Pinpoint the cell where the given text exists, returning its [x, y] midpoint coordinate. 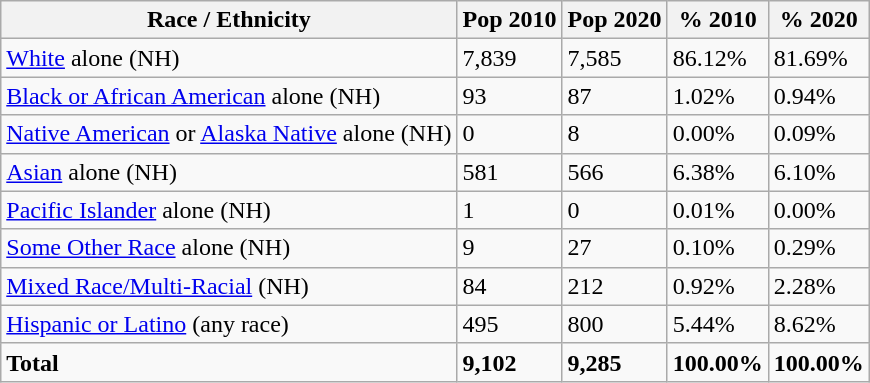
800 [614, 324]
9,285 [614, 362]
27 [614, 248]
1 [510, 210]
Pop 2010 [510, 20]
0.29% [818, 248]
7,585 [614, 58]
2.28% [818, 286]
1.02% [718, 96]
81.69% [818, 58]
0.10% [718, 248]
93 [510, 96]
86.12% [718, 58]
Pop 2020 [614, 20]
Black or African American alone (NH) [229, 96]
84 [510, 286]
566 [614, 172]
0.92% [718, 286]
0.94% [818, 96]
Some Other Race alone (NH) [229, 248]
Hispanic or Latino (any race) [229, 324]
9 [510, 248]
581 [510, 172]
6.38% [718, 172]
495 [510, 324]
0.09% [818, 134]
87 [614, 96]
% 2020 [818, 20]
8.62% [818, 324]
7,839 [510, 58]
Race / Ethnicity [229, 20]
8 [614, 134]
212 [614, 286]
Pacific Islander alone (NH) [229, 210]
Total [229, 362]
Asian alone (NH) [229, 172]
5.44% [718, 324]
White alone (NH) [229, 58]
Mixed Race/Multi-Racial (NH) [229, 286]
6.10% [818, 172]
% 2010 [718, 20]
Native American or Alaska Native alone (NH) [229, 134]
0.01% [718, 210]
9,102 [510, 362]
